Determine the (x, y) coordinate at the center of the cell enclosing the given text.  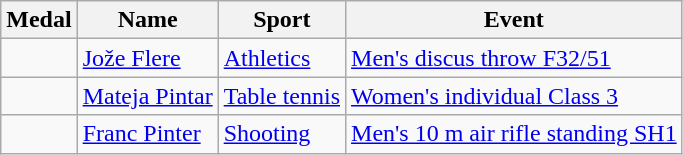
Shooting (282, 134)
Athletics (282, 58)
Medal (39, 20)
Event (514, 20)
Franc Pinter (148, 134)
Men's discus throw F32/51 (514, 58)
Jože Flere (148, 58)
Women's individual Class 3 (514, 96)
Men's 10 m air rifle standing SH1 (514, 134)
Table tennis (282, 96)
Name (148, 20)
Mateja Pintar (148, 96)
Sport (282, 20)
